Capture the cell that displays the provided text and extract its (X, Y) central coordinate. 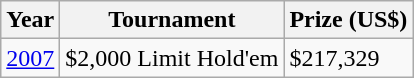
Year (30, 20)
$2,000 Limit Hold'em (172, 58)
Tournament (172, 20)
$217,329 (348, 58)
Prize (US$) (348, 20)
2007 (30, 58)
